Pinpoint the cell where the given text exists, returning its [X, Y] midpoint coordinate. 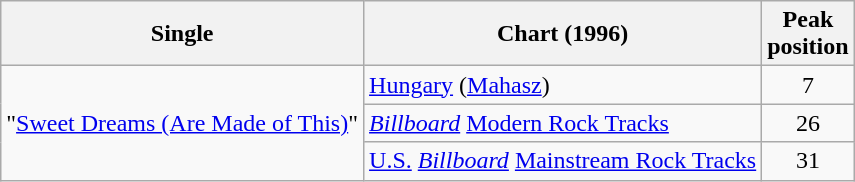
26 [808, 123]
"Sweet Dreams (Are Made of This)" [182, 123]
Hungary (Mahasz) [563, 85]
U.S. Billboard Mainstream Rock Tracks [563, 161]
7 [808, 85]
Billboard Modern Rock Tracks [563, 123]
31 [808, 161]
Single [182, 34]
Chart (1996) [563, 34]
Peakposition [808, 34]
